Determine the [X, Y] coordinate at the center of the cell enclosing the given text.  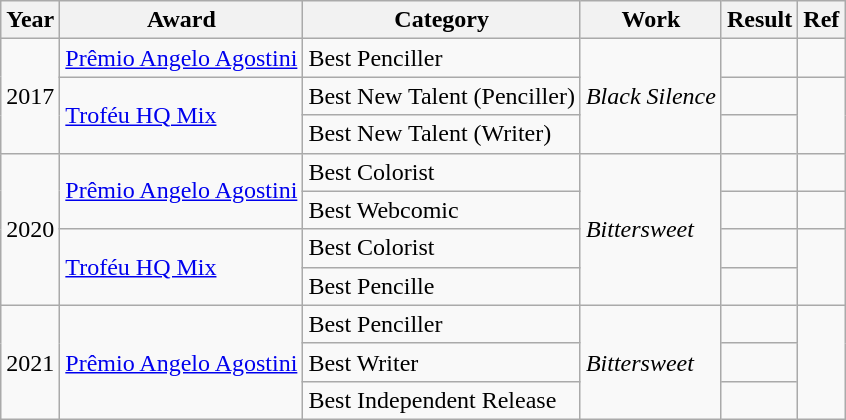
2020 [30, 229]
Best Pencille [442, 286]
Work [650, 20]
2021 [30, 362]
Category [442, 20]
Award [182, 20]
Best New Talent (Penciller) [442, 96]
Best Independent Release [442, 400]
Year [30, 20]
2017 [30, 96]
Result [759, 20]
Black Silence [650, 96]
Ref [822, 20]
Best Webcomic [442, 210]
Best New Talent (Writer) [442, 134]
Best Writer [442, 362]
